Determine the [X, Y] coordinate at the center of the cell enclosing the given text.  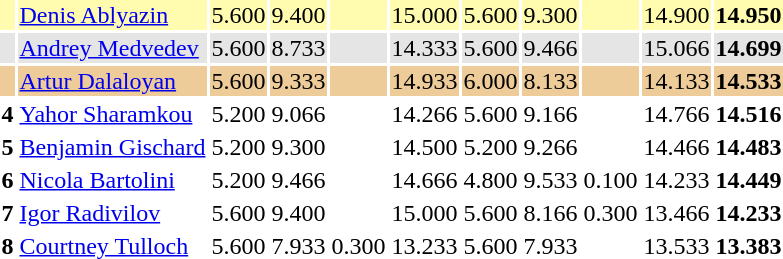
14.766 [676, 114]
14.500 [424, 147]
9.333 [298, 81]
14.266 [424, 114]
8.733 [298, 48]
14.449 [748, 180]
6.000 [490, 81]
6 [8, 180]
14.900 [676, 15]
14.133 [676, 81]
9.066 [298, 114]
14.950 [748, 15]
7 [8, 213]
15.066 [676, 48]
8.133 [550, 81]
14.699 [748, 48]
8.166 [550, 213]
14.516 [748, 114]
0.300 [610, 213]
0.100 [610, 180]
14.333 [424, 48]
9.266 [550, 147]
Denis Ablyazin [112, 15]
Artur Dalaloyan [112, 81]
Nicola Bartolini [112, 180]
Benjamin Gischard [112, 147]
14.483 [748, 147]
5 [8, 147]
9.166 [550, 114]
4 [8, 114]
Yahor Sharamkou [112, 114]
9.533 [550, 180]
13.466 [676, 213]
14.533 [748, 81]
14.466 [676, 147]
14.933 [424, 81]
4.800 [490, 180]
Andrey Medvedev [112, 48]
Igor Radivilov [112, 213]
14.666 [424, 180]
